Capture the cell that displays the provided text and extract its (X, Y) central coordinate. 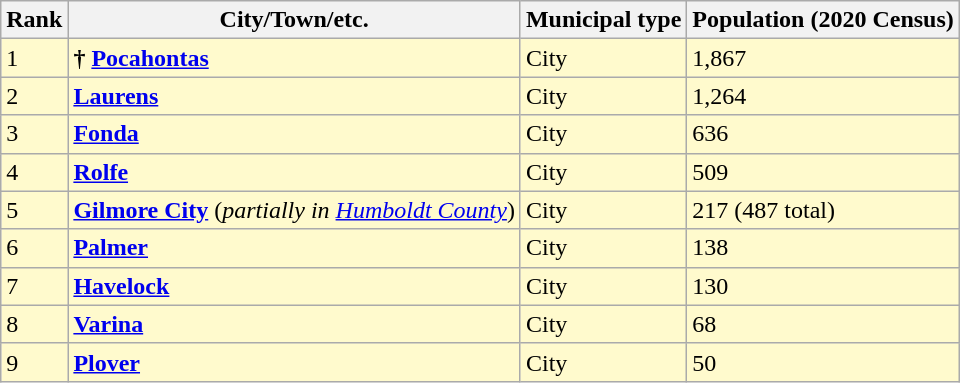
2 (34, 96)
3 (34, 134)
138 (823, 248)
Rolfe (294, 172)
50 (823, 362)
City/Town/etc. (294, 20)
Havelock (294, 286)
1,867 (823, 58)
68 (823, 324)
Plover (294, 362)
636 (823, 134)
130 (823, 286)
4 (34, 172)
5 (34, 210)
6 (34, 248)
Population (2020 Census) (823, 20)
9 (34, 362)
Gilmore City (partially in Humboldt County) (294, 210)
Palmer (294, 248)
Municipal type (603, 20)
Varina (294, 324)
217 (487 total) (823, 210)
7 (34, 286)
8 (34, 324)
† Pocahontas (294, 58)
Laurens (294, 96)
Rank (34, 20)
1,264 (823, 96)
509 (823, 172)
1 (34, 58)
Fonda (294, 134)
